Locate the cell with the specified text and output its (X, Y) center coordinate. 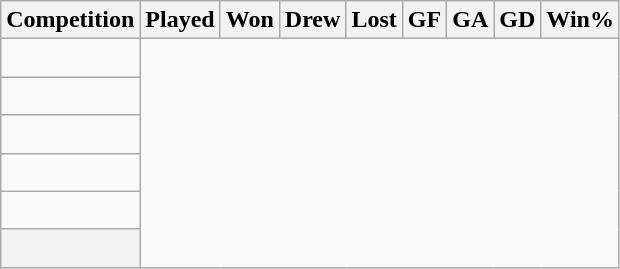
GF (424, 20)
Won (250, 20)
Played (180, 20)
GA (470, 20)
Competition (70, 20)
Drew (312, 20)
Win% (580, 20)
GD (518, 20)
Lost (374, 20)
